Provide the [x, y] coordinate of the cell's center where the given text is located.  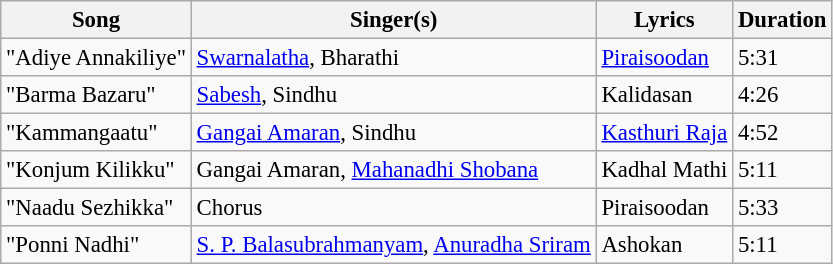
Singer(s) [394, 20]
"Ponni Nadhi" [96, 245]
Song [96, 20]
Ashokan [664, 245]
5:33 [782, 208]
Lyrics [664, 20]
"Kammangaatu" [96, 133]
S. P. Balasubrahmanyam, Anuradha Sriram [394, 245]
Kalidasan [664, 95]
4:26 [782, 95]
"Barma Bazaru" [96, 95]
4:52 [782, 133]
Gangai Amaran, Mahanadhi Shobana [394, 170]
"Konjum Kilikku" [96, 170]
Sabesh, Sindhu [394, 95]
"Naadu Sezhikka" [96, 208]
Kasthuri Raja [664, 133]
"Adiye Annakiliye" [96, 58]
Swarnalatha, Bharathi [394, 58]
5:31 [782, 58]
Chorus [394, 208]
Gangai Amaran, Sindhu [394, 133]
Duration [782, 20]
Kadhal Mathi [664, 170]
